Search for the cell housing the specified text and yield its [x, y] center coordinate. 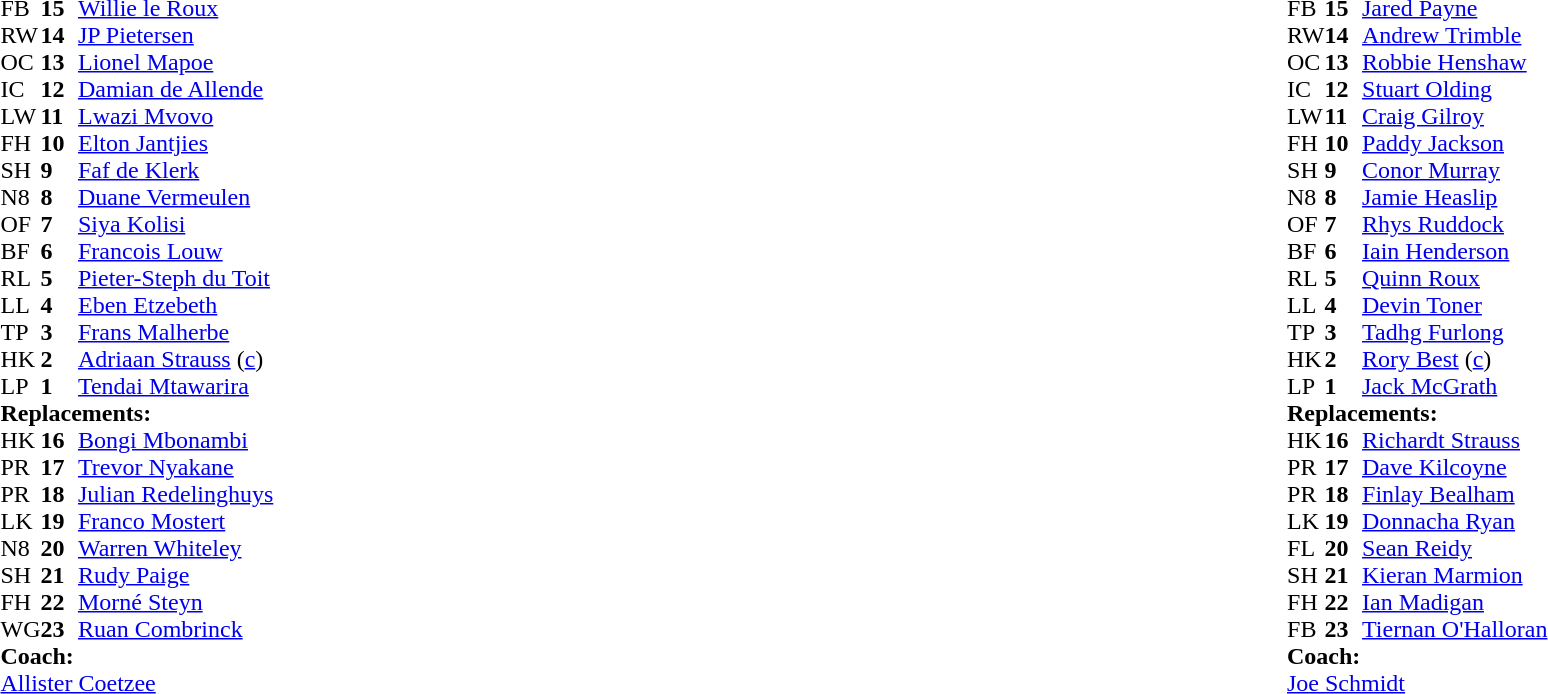
Duane Vermeulen [176, 198]
Francois Louw [176, 252]
FL [1306, 548]
Rhys Ruddock [1454, 224]
Jamie Heaslip [1454, 198]
Julian Redelinghuys [176, 494]
Robbie Henshaw [1454, 62]
Richardt Strauss [1454, 440]
Dave Kilcoyne [1454, 468]
Jack McGrath [1454, 386]
Donnacha Ryan [1454, 522]
JP Pietersen [176, 36]
Bongi Mbonambi [176, 440]
Warren Whiteley [176, 548]
Trevor Nyakane [176, 468]
Iain Henderson [1454, 252]
Ruan Combrinck [176, 630]
Ian Madigan [1454, 602]
Morné Steyn [176, 602]
Devin Toner [1454, 306]
Eben Etzebeth [176, 306]
Tendai Mtawarira [176, 386]
Stuart Olding [1454, 90]
Conor Murray [1454, 170]
Faf de Klerk [176, 170]
Finlay Bealham [1454, 494]
Tiernan O'Halloran [1454, 630]
Rory Best (c) [1454, 360]
WG [20, 630]
Rudy Paige [176, 576]
Kieran Marmion [1454, 576]
FB [1306, 630]
Andrew Trimble [1454, 36]
Pieter-Steph du Toit [176, 278]
Siya Kolisi [176, 224]
Damian de Allende [176, 90]
Adriaan Strauss (c) [176, 360]
Quinn Roux [1454, 278]
Sean Reidy [1454, 548]
Paddy Jackson [1454, 144]
Lionel Mapoe [176, 62]
Franco Mostert [176, 522]
Frans Malherbe [176, 332]
Tadhg Furlong [1454, 332]
Lwazi Mvovo [176, 116]
Craig Gilroy [1454, 116]
Elton Jantjies [176, 144]
